Determine the (x, y) coordinate at the center of the cell enclosing the given text.  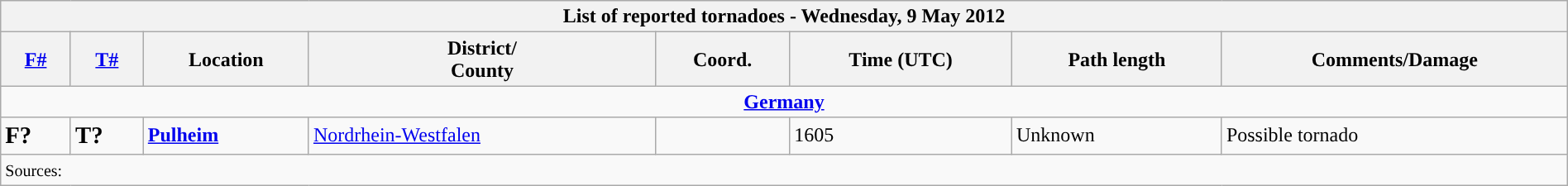
T? (107, 136)
Germany (784, 102)
Location (226, 60)
Sources: (784, 169)
T# (107, 60)
Pulheim (226, 136)
F# (36, 60)
Possible tornado (1394, 136)
Time (UTC) (901, 60)
F? (36, 136)
Path length (1116, 60)
List of reported tornadoes - Wednesday, 9 May 2012 (784, 17)
Unknown (1116, 136)
1605 (901, 136)
Comments/Damage (1394, 60)
Nordrhein-Westfalen (481, 136)
District/County (481, 60)
Coord. (723, 60)
